Detect which cell encompasses the target text, then output its (X, Y) center coordinate. 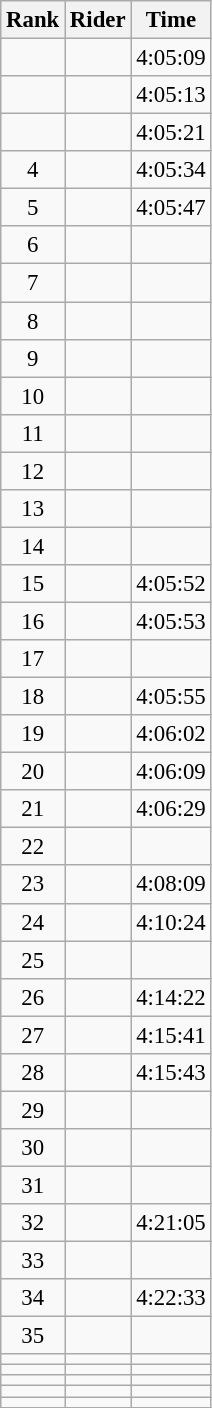
33 (33, 1261)
32 (33, 1223)
19 (33, 734)
10 (33, 396)
24 (33, 922)
4:05:52 (171, 584)
5 (33, 208)
17 (33, 659)
20 (33, 772)
16 (33, 621)
13 (33, 509)
29 (33, 1110)
Time (171, 20)
Rider (98, 20)
4:06:02 (171, 734)
8 (33, 321)
7 (33, 283)
4:15:43 (171, 1073)
35 (33, 1336)
31 (33, 1185)
12 (33, 471)
4:08:09 (171, 885)
6 (33, 245)
9 (33, 358)
28 (33, 1073)
Rank (33, 20)
30 (33, 1148)
4:05:34 (171, 170)
4:06:29 (171, 809)
4:15:41 (171, 1035)
34 (33, 1298)
23 (33, 885)
21 (33, 809)
4:05:09 (171, 58)
15 (33, 584)
22 (33, 847)
18 (33, 697)
4:14:22 (171, 997)
4:05:47 (171, 208)
4:22:33 (171, 1298)
4:05:53 (171, 621)
25 (33, 960)
4:05:55 (171, 697)
4 (33, 170)
27 (33, 1035)
4:06:09 (171, 772)
4:10:24 (171, 922)
14 (33, 546)
11 (33, 433)
4:05:13 (171, 95)
4:05:21 (171, 133)
4:21:05 (171, 1223)
26 (33, 997)
